From the cell containing the given text, extract its center point as (x, y) coordinate. 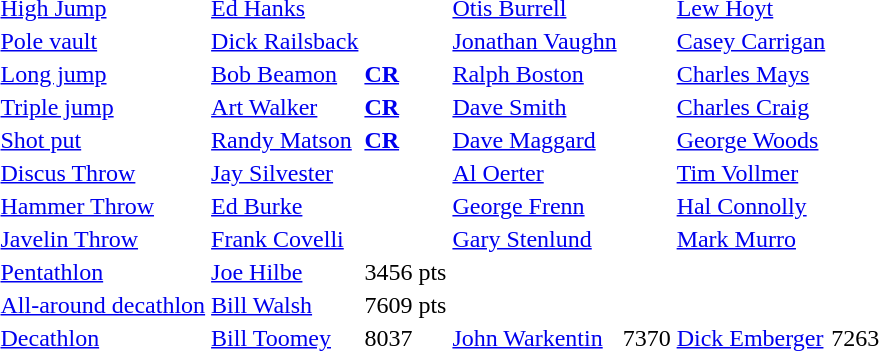
Art Walker (285, 107)
George Woods (751, 140)
Dave Smith (534, 107)
3456 pts (406, 272)
Bill Walsh (285, 305)
Randy Matson (285, 140)
Dave Maggard (534, 140)
Frank Covelli (285, 239)
Bob Beamon (285, 74)
Tim Vollmer (751, 173)
Gary Stenlund (534, 239)
Ed Burke (285, 206)
Charles Craig (751, 107)
Casey Carrigan (751, 41)
George Frenn (534, 206)
Charles Mays (751, 74)
Al Oerter (534, 173)
7609 pts (406, 305)
Mark Murro (751, 239)
Jay Silvester (285, 173)
Dick Railsback (285, 41)
Ralph Boston (534, 74)
Joe Hilbe (285, 272)
Jonathan Vaughn (534, 41)
Hal Connolly (751, 206)
